Provide the [x, y] coordinate of the cell's center where the given text is located.  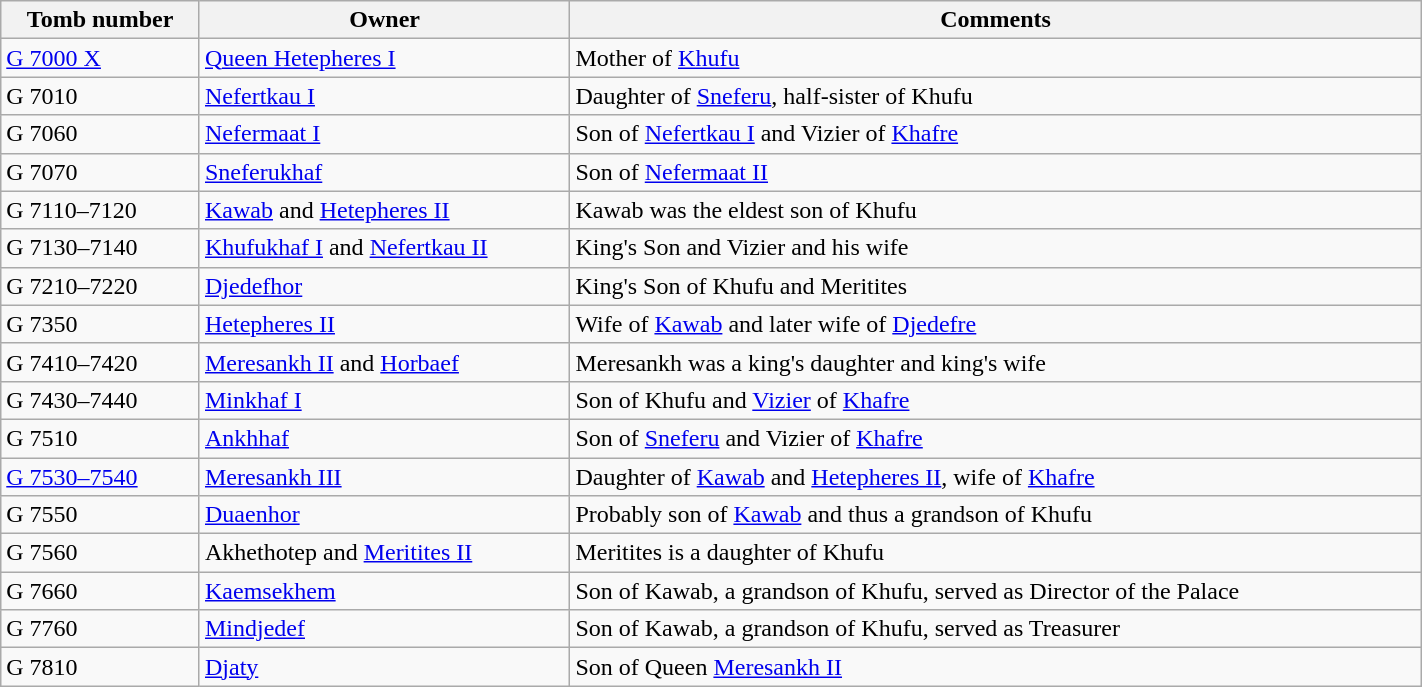
Hetepheres II [384, 324]
Son of Nefermaat II [996, 172]
G 7210–7220 [100, 286]
Kawab was the eldest son of Khufu [996, 210]
G 7110–7120 [100, 210]
Queen Hetepheres I [384, 58]
Khufukhaf I and Nefertkau II [384, 248]
G 7560 [100, 553]
Duaenhor [384, 515]
Wife of Kawab and later wife of Djedefre [996, 324]
Meresankh III [384, 477]
G 7410–7420 [100, 362]
Daughter of Kawab and Hetepheres II, wife of Khafre [996, 477]
Djedefhor [384, 286]
Probably son of Kawab and thus a grandson of Khufu [996, 515]
Ankhhaf [384, 438]
Nefermaat I [384, 134]
G 7660 [100, 591]
Son of Sneferu and Vizier of Khafre [996, 438]
Daughter of Sneferu, half-sister of Khufu [996, 96]
Son of Kawab, a grandson of Khufu, served as Treasurer [996, 629]
Kawab and Hetepheres II [384, 210]
Djaty [384, 667]
G 7000 X [100, 58]
Son of Queen Meresankh II [996, 667]
Akhethotep and Meritites II [384, 553]
Meresankh II and Horbaef [384, 362]
Tomb number [100, 20]
G 7130–7140 [100, 248]
Son of Khufu and Vizier of Khafre [996, 400]
Meritites is a daughter of Khufu [996, 553]
G 7070 [100, 172]
G 7810 [100, 667]
Minkhaf I [384, 400]
G 7350 [100, 324]
Owner [384, 20]
Kaemsekhem [384, 591]
G 7510 [100, 438]
Son of Kawab, a grandson of Khufu, served as Director of the Palace [996, 591]
G 7530–7540 [100, 477]
King's Son and Vizier and his wife [996, 248]
G 7550 [100, 515]
Mindjedef [384, 629]
Nefertkau I [384, 96]
King's Son of Khufu and Meritites [996, 286]
G 7060 [100, 134]
Comments [996, 20]
Mother of Khufu [996, 58]
G 7430–7440 [100, 400]
G 7760 [100, 629]
Meresankh was a king's daughter and king's wife [996, 362]
Son of Nefertkau I and Vizier of Khafre [996, 134]
G 7010 [100, 96]
Sneferukhaf [384, 172]
